Provide the (x, y) coordinate of the cell's center where the given text is located.  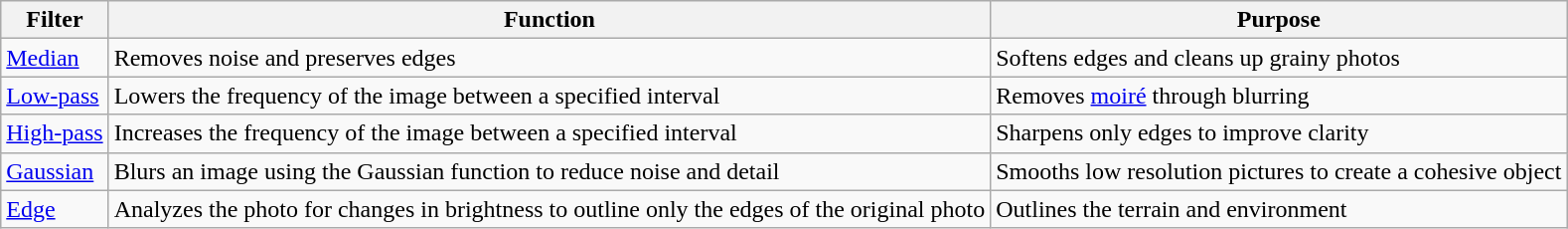
Lowers the frequency of the image between a specified interval (549, 96)
Sharpens only edges to improve clarity (1279, 133)
Increases the frequency of the image between a specified interval (549, 133)
Analyzes the photo for changes in brightness to outline only the edges of the original photo (549, 209)
Blurs an image using the Gaussian function to reduce noise and detail (549, 171)
Edge (55, 209)
Function (549, 20)
Removes noise and preserves edges (549, 58)
Smooths low resolution pictures to create a cohesive object (1279, 171)
High-pass (55, 133)
Filter (55, 20)
Low-pass (55, 96)
Outlines the terrain and environment (1279, 209)
Removes moiré through blurring (1279, 96)
Median (55, 58)
Gaussian (55, 171)
Softens edges and cleans up grainy photos (1279, 58)
Purpose (1279, 20)
